Provide the (X, Y) coordinate of the cell's center where the given text is located.  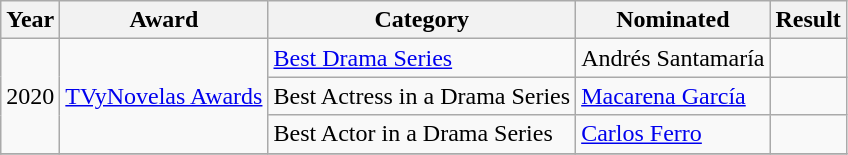
Andrés Santamaría (673, 58)
2020 (30, 96)
Carlos Ferro (673, 134)
Best Actress in a Drama Series (422, 96)
Best Actor in a Drama Series (422, 134)
Result (808, 20)
Year (30, 20)
Award (164, 20)
Best Drama Series (422, 58)
Category (422, 20)
Nominated (673, 20)
Macarena García (673, 96)
TVyNovelas Awards (164, 96)
